Output the [X, Y] coordinate of the center of the cell containing the given text.  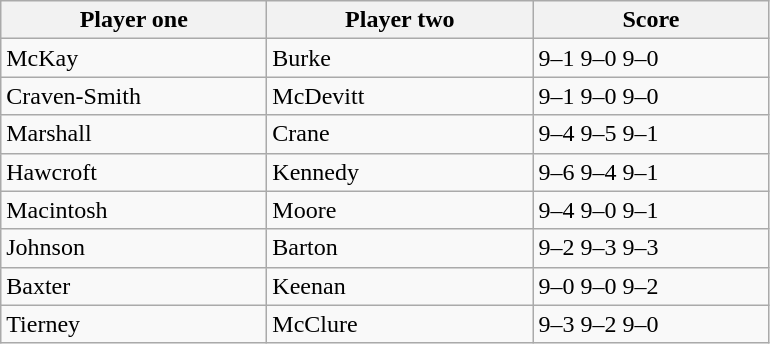
Marshall [134, 134]
Macintosh [134, 210]
Hawcroft [134, 172]
Player two [400, 20]
Moore [400, 210]
Johnson [134, 248]
Crane [400, 134]
Craven-Smith [134, 96]
9–6 9–4 9–1 [651, 172]
McKay [134, 58]
Burke [400, 58]
McDevitt [400, 96]
Score [651, 20]
Barton [400, 248]
9–0 9–0 9–2 [651, 286]
McClure [400, 324]
9–4 9–5 9–1 [651, 134]
Kennedy [400, 172]
Player one [134, 20]
Keenan [400, 286]
Tierney [134, 324]
9–2 9–3 9–3 [651, 248]
9–3 9–2 9–0 [651, 324]
Baxter [134, 286]
9–4 9–0 9–1 [651, 210]
